Locate the cell with the specified text and output its (x, y) center coordinate. 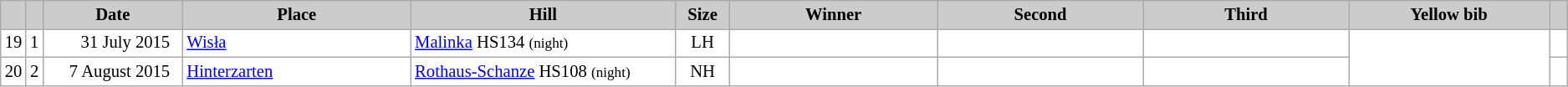
Hinterzarten (296, 71)
1 (34, 43)
Yellow bib (1448, 14)
Place (296, 14)
31 July 2015 (112, 43)
19 (13, 43)
LH (702, 43)
Malinka HS134 (night) (543, 43)
20 (13, 71)
Wisła (296, 43)
Third (1246, 14)
2 (34, 71)
Rothaus-Schanze HS108 (night) (543, 71)
Size (702, 14)
Second (1040, 14)
NH (702, 71)
Hill (543, 14)
Date (112, 14)
7 August 2015 (112, 71)
Winner (834, 14)
